Extract the [X, Y] coordinate from the center of the cell holding the provided text.  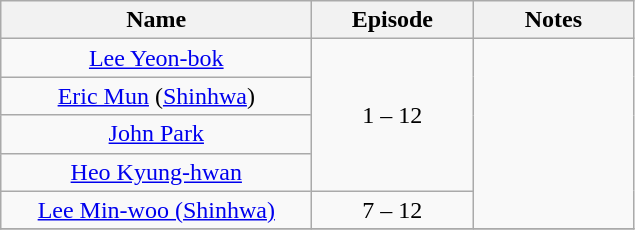
1 – 12 [392, 115]
Lee Yeon-bok [156, 58]
Eric Mun (Shinhwa) [156, 96]
7 – 12 [392, 210]
John Park [156, 134]
Heo Kyung-hwan [156, 172]
Name [156, 20]
Lee Min-woo (Shinhwa) [156, 210]
Notes [554, 20]
Episode [392, 20]
